Search for the cell housing the specified text and yield its (x, y) center coordinate. 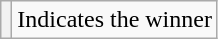
Indicates the winner (115, 20)
